Return [X, Y] of the center of cell containing provided text 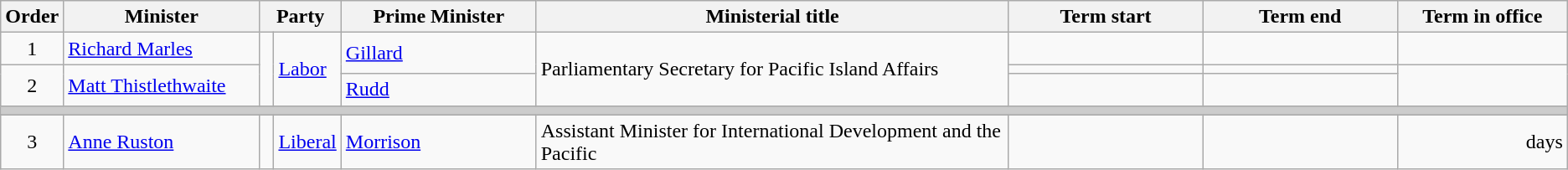
Labor [307, 69]
Minister [162, 17]
Party [300, 17]
Gillard [439, 54]
Morrison [439, 142]
Term in office [1483, 17]
1 [32, 49]
days [1483, 142]
Ministerial title [772, 17]
Parliamentary Secretary for Pacific Island Affairs [772, 69]
Anne Ruston [162, 142]
Rudd [439, 90]
Assistant Minister for International Development and the Pacific [772, 142]
Order [32, 17]
Prime Minister [439, 17]
Matt Thistlethwaite [162, 85]
Richard Marles [162, 49]
Term start [1106, 17]
Term end [1300, 17]
Liberal [307, 142]
3 [32, 142]
2 [32, 85]
